Output the (X, Y) coordinate of the center of the cell containing the given text.  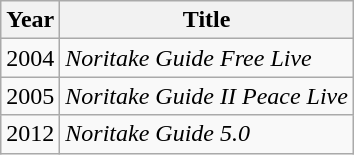
2005 (30, 96)
Noritake Guide II Peace Live (207, 96)
Year (30, 20)
Noritake Guide 5.0 (207, 134)
2012 (30, 134)
2004 (30, 58)
Title (207, 20)
Noritake Guide Free Live (207, 58)
